Return [X, Y] of the center of cell containing provided text 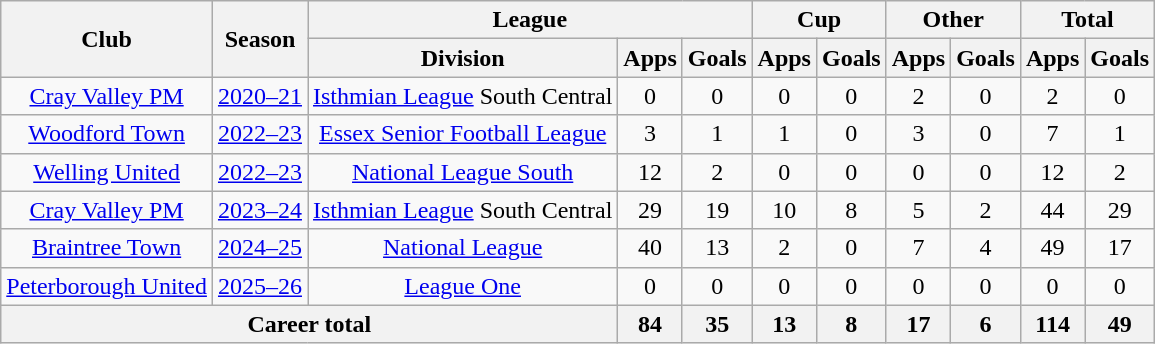
Other [953, 20]
Division [463, 58]
4 [986, 248]
114 [1052, 324]
40 [650, 248]
League [530, 20]
19 [717, 210]
Season [260, 39]
35 [717, 324]
Club [107, 39]
League One [463, 286]
2020–21 [260, 96]
Welling United [107, 172]
2025–26 [260, 286]
5 [918, 210]
Total [1087, 20]
Braintree Town [107, 248]
Cup [819, 20]
6 [986, 324]
Career total [310, 324]
10 [784, 210]
National League [463, 248]
2024–25 [260, 248]
National League South [463, 172]
44 [1052, 210]
Woodford Town [107, 134]
84 [650, 324]
Peterborough United [107, 286]
2023–24 [260, 210]
Essex Senior Football League [463, 134]
